Detect which cell encompasses the target text, then output its (X, Y) center coordinate. 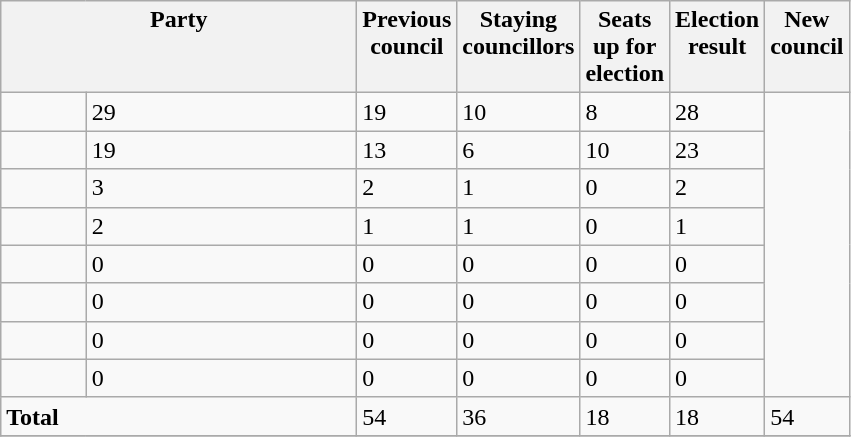
Party (179, 47)
New council (807, 47)
Previous council (407, 47)
36 (518, 416)
Seats up for election (625, 47)
13 (407, 150)
Election result (718, 47)
Total (179, 416)
8 (625, 112)
29 (222, 112)
3 (222, 188)
23 (718, 150)
Staying councillors (518, 47)
28 (718, 112)
6 (518, 150)
